Extract the (X, Y) coordinate from the center of the cell holding the provided text.  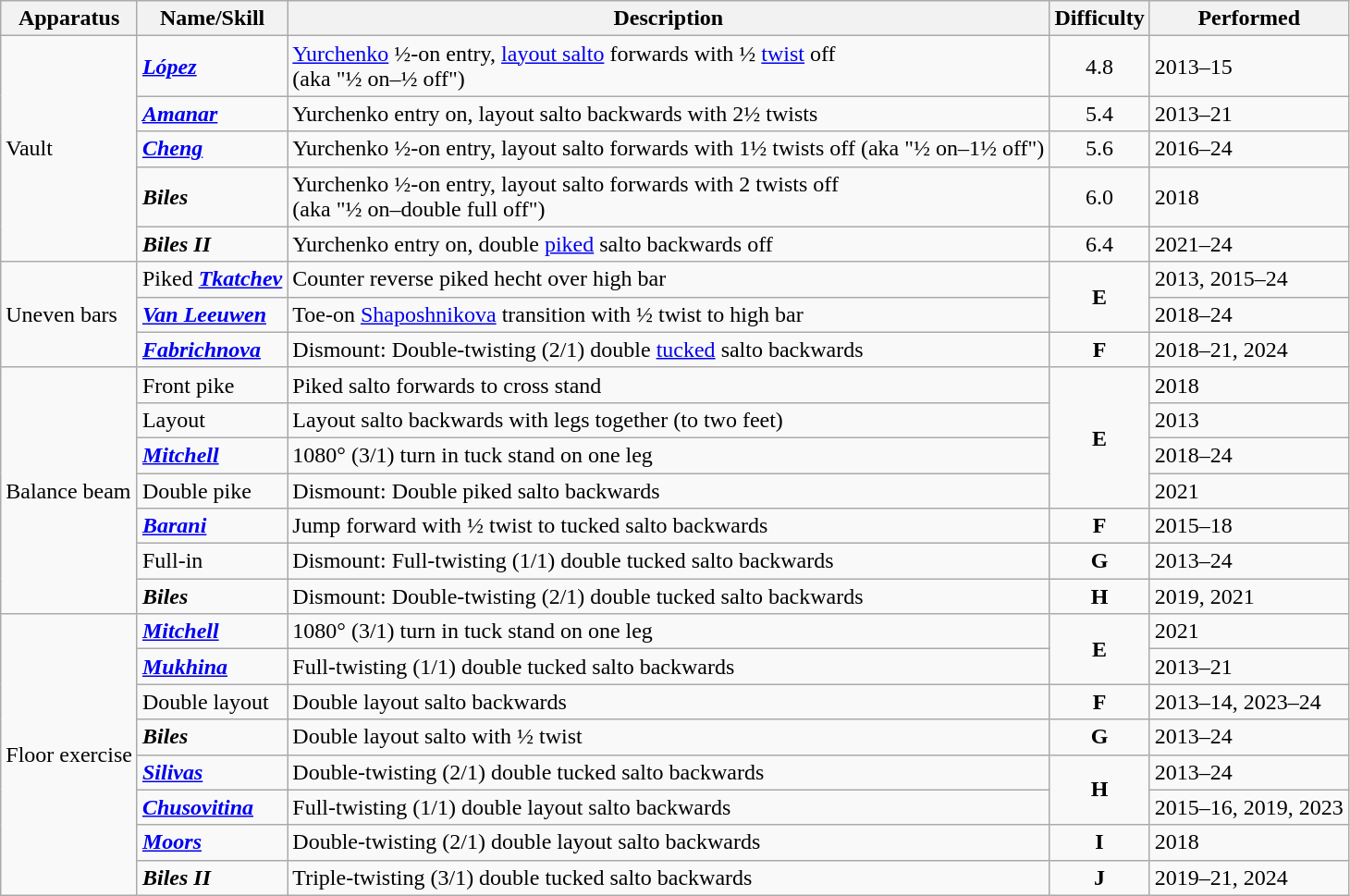
2013–15 (1248, 67)
Fabrichnova (212, 350)
Name/Skill (212, 18)
Counter reverse piked hecht over high bar (669, 279)
Vault (69, 149)
Cheng (212, 149)
Full-twisting (1/1) double tucked salto backwards (669, 667)
2018–21, 2024 (1248, 350)
Double layout salto with ½ twist (669, 737)
2016–24 (1248, 149)
Dismount: Double piked salto backwards (669, 491)
Double-twisting (2/1) double layout salto backwards (669, 842)
Toe-on Shaposhnikova transition with ½ twist to high bar (669, 314)
Silivas (212, 772)
2013, 2015–24 (1248, 279)
López (212, 67)
Double pike (212, 491)
Dismount: Full-twisting (1/1) double tucked salto backwards (669, 561)
Floor exercise (69, 755)
Yurchenko ½-on entry, layout salto forwards with 1½ twists off (aka "½ on–1½ off") (669, 149)
2015–18 (1248, 526)
6.4 (1099, 244)
Apparatus (69, 18)
Van Leeuwen (212, 314)
6.0 (1099, 196)
Jump forward with ½ twist to tucked salto backwards (669, 526)
2013 (1248, 420)
I (1099, 842)
2019, 2021 (1248, 596)
Double layout (212, 702)
Moors (212, 842)
Double-twisting (2/1) double tucked salto backwards (669, 772)
Description (669, 18)
Layout salto backwards with legs together (to two feet) (669, 420)
2015–16, 2019, 2023 (1248, 807)
Triple-twisting (3/1) double tucked salto backwards (669, 878)
2019–21, 2024 (1248, 878)
Full-twisting (1/1) double layout salto backwards (669, 807)
Yurchenko entry on, layout salto backwards with 2½ twists (669, 114)
Yurchenko ½-on entry, layout salto forwards with ½ twist off(aka "½ on–½ off") (669, 67)
Yurchenko entry on, double piked salto backwards off (669, 244)
Full-in (212, 561)
Double layout salto backwards (669, 702)
5.6 (1099, 149)
Front pike (212, 385)
4.8 (1099, 67)
Difficulty (1099, 18)
Uneven bars (69, 314)
Balance beam (69, 490)
Barani (212, 526)
Piked Tkatchev (212, 279)
Yurchenko ½-on entry, layout salto forwards with 2 twists off(aka "½ on–double full off") (669, 196)
Chusovitina (212, 807)
2013–14, 2023–24 (1248, 702)
Performed (1248, 18)
J (1099, 878)
2021–24 (1248, 244)
Piked salto forwards to cross stand (669, 385)
Amanar (212, 114)
5.4 (1099, 114)
Layout (212, 420)
Mukhina (212, 667)
